Locate the cell with the specified text and output its (X, Y) center coordinate. 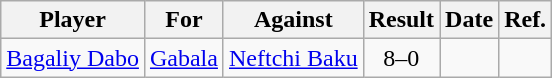
Result (401, 20)
Date (470, 20)
Bagaliy Dabo (73, 58)
Against (293, 20)
Player (73, 20)
Ref. (526, 20)
For (184, 20)
Gabala (184, 58)
8–0 (401, 58)
Neftchi Baku (293, 58)
